Locate the cell with the specified text and output its (x, y) center coordinate. 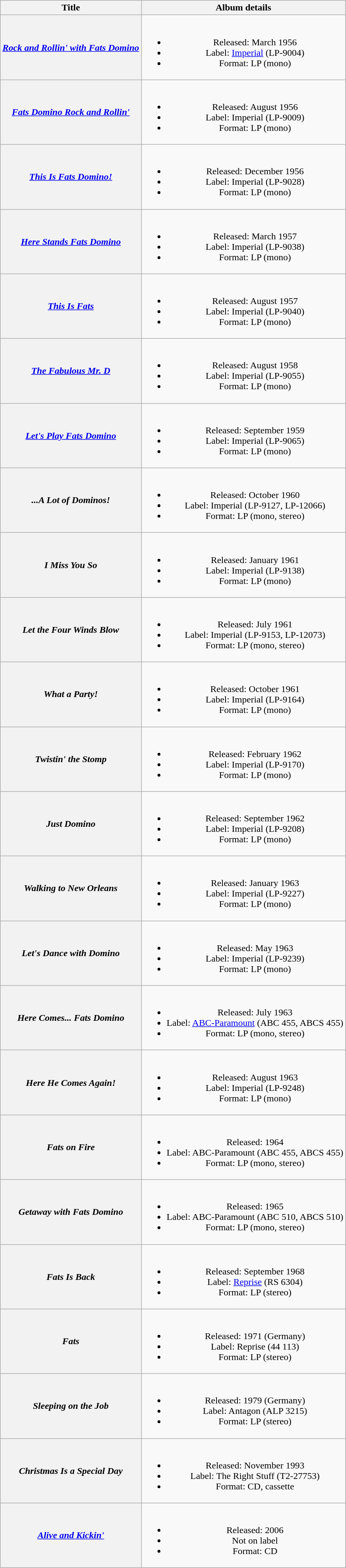
Released: March 1957Label: Imperial (LP-9038)Format: LP (mono) (243, 242)
Released: January 1963Label: Imperial (LP-9227)Format: LP (mono) (243, 888)
Released: August 1957Label: Imperial (LP-9040)Format: LP (mono) (243, 306)
Released: February 1962Label: Imperial (LP-9170)Format: LP (mono) (243, 759)
Released: August 1963Label: Imperial (LP-9248)Format: LP (mono) (243, 1083)
Released: 1965Label: ABC-Paramount (ABC 510, ABCS 510)Format: LP (mono, stereo) (243, 1212)
Released: October 1961Label: Imperial (LP-9164)Format: LP (mono) (243, 694)
Just Domino (71, 824)
Sleeping on the Job (71, 1406)
Released: August 1958Label: Imperial (LP-9055)Format: LP (mono) (243, 371)
Released: May 1963Label: Imperial (LP-9239)Format: LP (mono) (243, 953)
...A Lot of Dominos! (71, 500)
Released: September 1962Label: Imperial (LP-9208)Format: LP (mono) (243, 824)
Alive and Kickin' (71, 1535)
I Miss You So (71, 565)
Released: March 1956Label: Imperial (LP-9004)Format: LP (mono) (243, 47)
Let's Play Fats Domino (71, 435)
Here Comes... Fats Domino (71, 1018)
This Is Fats Domino! (71, 177)
Rock and Rollin' with Fats Domino (71, 47)
Here Stands Fats Domino (71, 242)
Walking to New Orleans (71, 888)
Released: October 1960Label: Imperial (LP-9127, LP-12066)Format: LP (mono, stereo) (243, 500)
Released: August 1956Label: Imperial (LP-9009)Format: LP (mono) (243, 112)
Released: 1971 (Germany)Label: Reprise (44 113)Format: LP (stereo) (243, 1341)
Released: September 1959Label: Imperial (LP-9065)Format: LP (mono) (243, 435)
Fats Domino Rock and Rollin' (71, 112)
Here He Comes Again! (71, 1083)
Released: 1979 (Germany)Label: Antagon (ALP 3215)Format: LP (stereo) (243, 1406)
Fats Is Back (71, 1276)
Fats (71, 1341)
Released: July 1963Label: ABC-Paramount (ABC 455, ABCS 455)Format: LP (mono, stereo) (243, 1018)
Let's Dance with Domino (71, 953)
Released: July 1961Label: Imperial (LP-9153, LP-12073)Format: LP (mono, stereo) (243, 630)
Album details (243, 8)
Released: September 1968Label: Reprise (RS 6304)Format: LP (stereo) (243, 1276)
Released: 2006Not on labelFormat: CD (243, 1535)
Let the Four Winds Blow (71, 630)
Christmas Is a Special Day (71, 1471)
Title (71, 8)
Released: 1964Label: ABC-Paramount (ABC 455, ABCS 455)Format: LP (mono, stereo) (243, 1147)
Fats on Fire (71, 1147)
Released: November 1993Label: The Right Stuff (T2-27753)Format: CD, cassette (243, 1471)
Released: December 1956Label: Imperial (LP-9028)Format: LP (mono) (243, 177)
This Is Fats (71, 306)
The Fabulous Mr. D (71, 371)
What a Party! (71, 694)
Released: January 1961Label: Imperial (LP-9138)Format: LP (mono) (243, 565)
Twistin' the Stomp (71, 759)
Getaway with Fats Domino (71, 1212)
